Capture the cell that displays the provided text and extract its (X, Y) central coordinate. 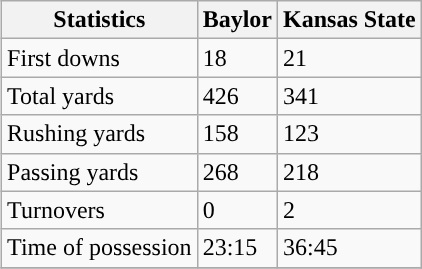
0 (237, 210)
18 (237, 58)
Baylor (237, 20)
Rushing yards (100, 134)
Kansas State (350, 20)
First downs (100, 58)
268 (237, 172)
158 (237, 134)
2 (350, 210)
123 (350, 134)
21 (350, 58)
Total yards (100, 96)
Time of possession (100, 248)
Passing yards (100, 172)
426 (237, 96)
218 (350, 172)
Turnovers (100, 210)
341 (350, 96)
36:45 (350, 248)
23:15 (237, 248)
Statistics (100, 20)
